Capture the cell that displays the provided text and extract its (X, Y) central coordinate. 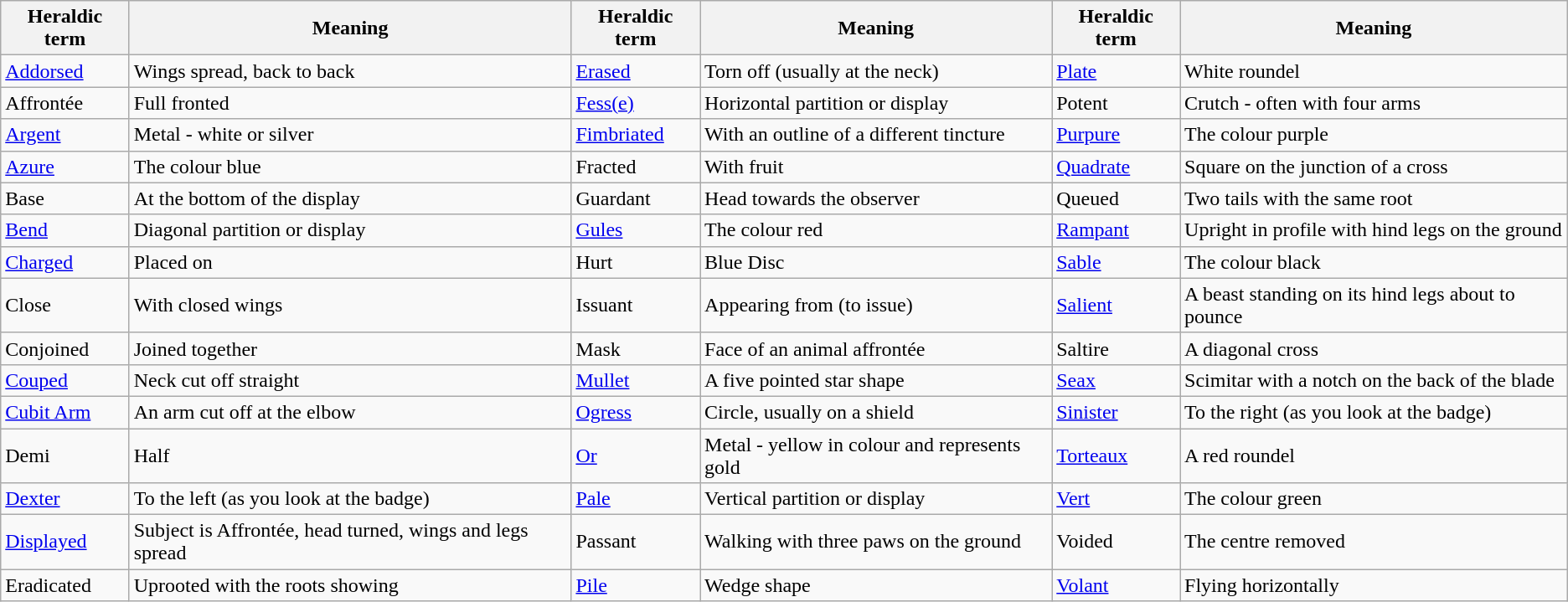
Bend (65, 230)
Plate (1116, 71)
Scimitar with a notch on the back of the blade (1374, 380)
Mask (636, 348)
Wings spread, back to back (350, 71)
Charged (65, 262)
A red roundel (1374, 455)
Metal - white or silver (350, 135)
Square on the junction of a cross (1374, 167)
Fimbriated (636, 135)
Neck cut off straight (350, 380)
Appearing from (to issue) (876, 305)
Purpure (1116, 135)
Ogress (636, 412)
Erased (636, 71)
Dexter (65, 499)
Cubit Arm (65, 412)
Fracted (636, 167)
Conjoined (65, 348)
Affrontée (65, 103)
Base (65, 198)
Head towards the observer (876, 198)
The colour purple (1374, 135)
The colour black (1374, 262)
Two tails with the same root (1374, 198)
Upright in profile with hind legs on the ground (1374, 230)
Mullet (636, 380)
Passant (636, 543)
Demi (65, 455)
The colour blue (350, 167)
Blue Disc (876, 262)
Eradicated (65, 585)
Seax (1116, 380)
Argent (65, 135)
Gules (636, 230)
Placed on (350, 262)
Potent (1116, 103)
Diagonal partition or display (350, 230)
To the left (as you look at the badge) (350, 499)
Walking with three paws on the ground (876, 543)
A five pointed star shape (876, 380)
Vertical partition or display (876, 499)
Face of an animal affrontée (876, 348)
With closed wings (350, 305)
The colour green (1374, 499)
A diagonal cross (1374, 348)
Salient (1116, 305)
Metal - yellow in colour and represents gold (876, 455)
Or (636, 455)
The centre removed (1374, 543)
Circle, usually on a shield (876, 412)
Guardant (636, 198)
Voided (1116, 543)
Azure (65, 167)
With fruit (876, 167)
Quadrate (1116, 167)
Subject is Affrontée, head turned, wings and legs spread (350, 543)
Rampant (1116, 230)
Vert (1116, 499)
Pale (636, 499)
Flying horizontally (1374, 585)
With an outline of a different tincture (876, 135)
Issuant (636, 305)
White roundel (1374, 71)
Crutch - often with four arms (1374, 103)
Hurt (636, 262)
Fess(e) (636, 103)
Joined together (350, 348)
Volant (1116, 585)
Uprooted with the roots showing (350, 585)
Displayed (65, 543)
The colour red (876, 230)
Wedge shape (876, 585)
Couped (65, 380)
At the bottom of the display (350, 198)
Torn off (usually at the neck) (876, 71)
An arm cut off at the elbow (350, 412)
Queued (1116, 198)
Pile (636, 585)
Saltire (1116, 348)
To the right (as you look at the badge) (1374, 412)
Addorsed (65, 71)
Sable (1116, 262)
Close (65, 305)
Sinister (1116, 412)
Horizontal partition or display (876, 103)
A beast standing on its hind legs about to pounce (1374, 305)
Full fronted (350, 103)
Half (350, 455)
Torteaux (1116, 455)
